From the cell containing the given text, extract its center point as (x, y) coordinate. 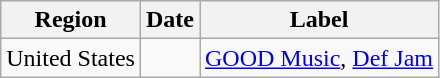
GOOD Music, Def Jam (320, 58)
United States (71, 58)
Label (320, 20)
Region (71, 20)
Date (170, 20)
